Search for the cell housing the specified text and yield its (X, Y) center coordinate. 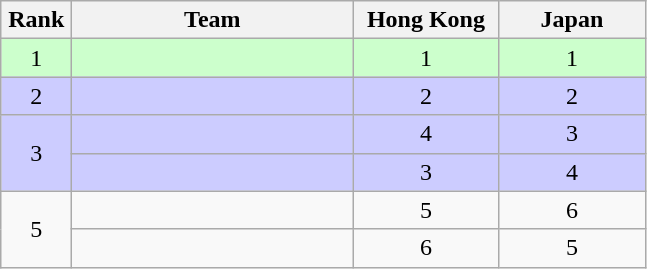
Hong Kong (426, 20)
Rank (36, 20)
Team (212, 20)
Japan (572, 20)
